Determine the [X, Y] coordinate at the center of the cell enclosing the given text.  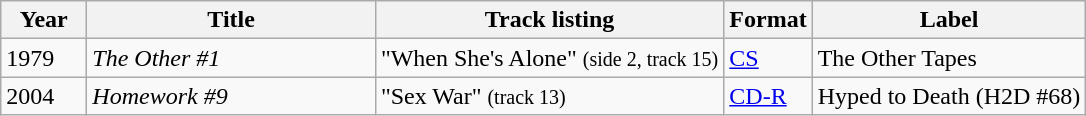
Homework #9 [232, 96]
Year [44, 20]
"Sex War" (track 13) [549, 96]
Format [768, 20]
Track listing [549, 20]
The Other #1 [232, 58]
1979 [44, 58]
CD-R [768, 96]
Label [949, 20]
The Other Tapes [949, 58]
CS [768, 58]
Hyped to Death (H2D #68) [949, 96]
"When She's Alone" (side 2, track 15) [549, 58]
Title [232, 20]
2004 [44, 96]
